Detect which cell encompasses the target text, then output its [X, Y] center coordinate. 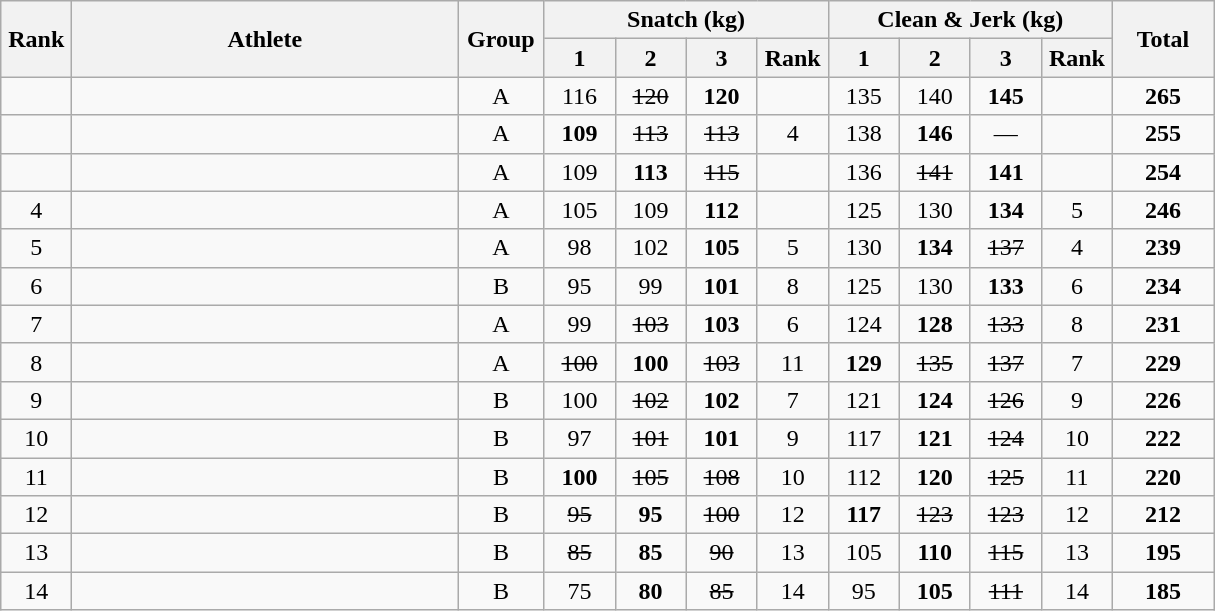
Clean & Jerk (kg) [970, 20]
239 [1162, 248]
Athlete [265, 39]
222 [1162, 438]
229 [1162, 362]
254 [1162, 172]
129 [864, 362]
Group [501, 39]
126 [1006, 400]
195 [1162, 553]
185 [1162, 591]
136 [864, 172]
246 [1162, 210]
80 [650, 591]
145 [1006, 96]
98 [580, 248]
97 [580, 438]
Snatch (kg) [686, 20]
128 [934, 324]
255 [1162, 134]
265 [1162, 96]
138 [864, 134]
110 [934, 553]
111 [1006, 591]
116 [580, 96]
234 [1162, 286]
108 [722, 477]
140 [934, 96]
Total [1162, 39]
75 [580, 591]
90 [722, 553]
212 [1162, 515]
— [1006, 134]
231 [1162, 324]
146 [934, 134]
220 [1162, 477]
226 [1162, 400]
